Capture the cell that displays the provided text and extract its [X, Y] central coordinate. 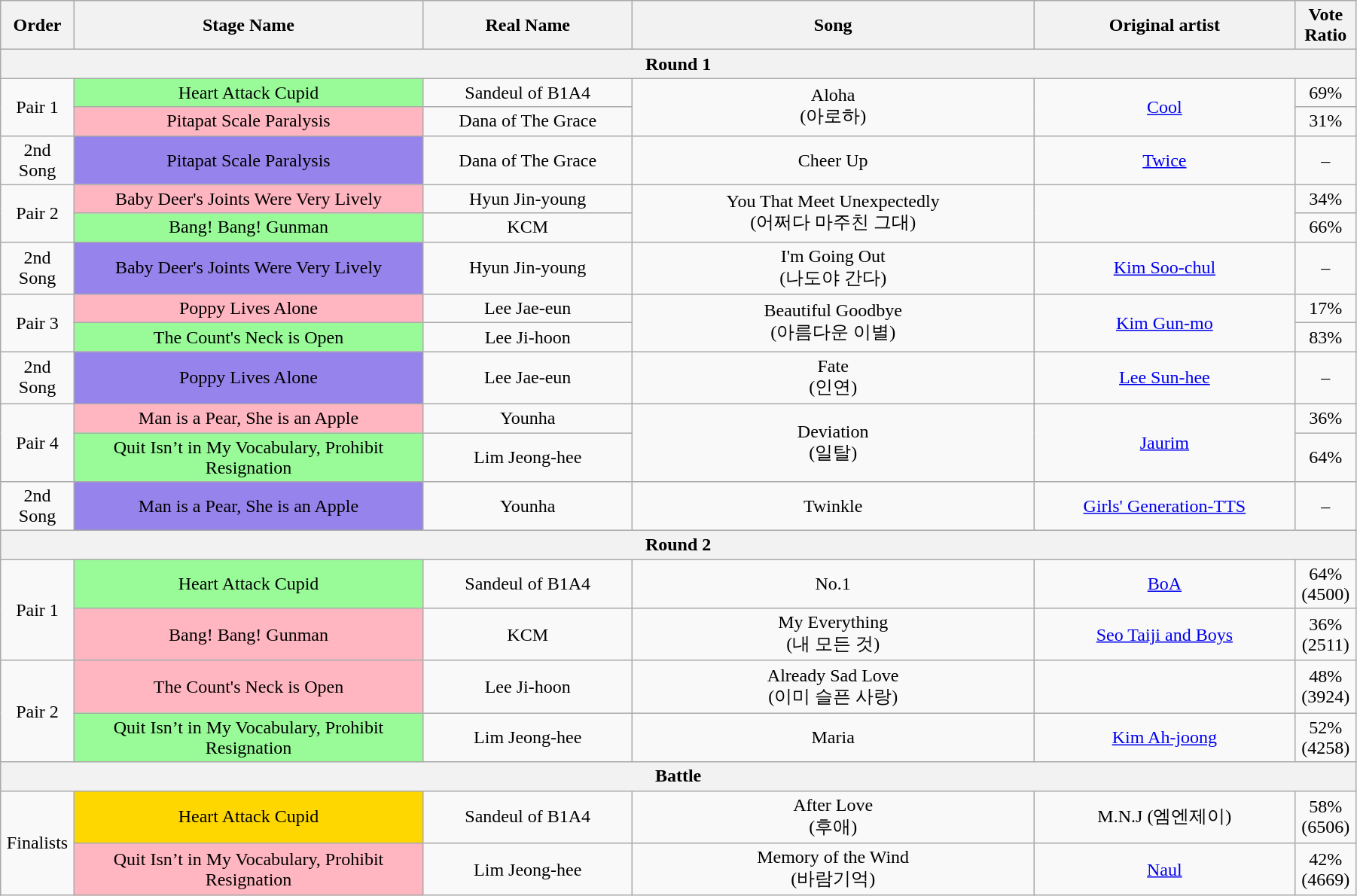
36% [1325, 418]
31% [1325, 121]
36% (2511) [1325, 635]
83% [1325, 337]
Finalists [38, 843]
Aloha(아로하) [833, 107]
Original artist [1165, 26]
Order [38, 26]
Cool [1165, 107]
My Everything(내 모든 것) [833, 635]
Girls' Generation-TTS [1165, 506]
Cheer Up [833, 160]
Song [833, 26]
You That Meet Unexpectedly(어쩌다 마주친 그대) [833, 213]
Pair 3 [38, 323]
Kim Soo-chul [1165, 268]
Lee Sun-hee [1165, 378]
No.1 [833, 584]
Jaurim [1165, 443]
34% [1325, 199]
Already Sad Love(이미 슬픈 사랑) [833, 687]
Stage Name [249, 26]
Pair 4 [38, 443]
17% [1325, 309]
Deviation(일탈) [833, 443]
Memory of the Wind(바람기억) [833, 870]
Battle [678, 776]
52% (4258) [1325, 738]
Fate(인연) [833, 378]
BoA [1165, 584]
Twice [1165, 160]
M.N.J (엠엔제이) [1165, 817]
42% (4669) [1325, 870]
64% (4500) [1325, 584]
Round 1 [678, 64]
Seo Taiji and Boys [1165, 635]
Vote Ratio [1325, 26]
69% [1325, 93]
Round 2 [678, 545]
After Love(후애) [833, 817]
Twinkle [833, 506]
Kim Ah-joong [1165, 738]
Naul [1165, 870]
I'm Going Out(나도야 간다) [833, 268]
Real Name [528, 26]
Kim Gun-mo [1165, 323]
64% [1325, 456]
66% [1325, 227]
48% (3924) [1325, 687]
Beautiful Goodbye(아름다운 이별) [833, 323]
Maria [833, 738]
58% (6506) [1325, 817]
